Find where the given text appears and provide that cell's center as [x, y] coordinate. 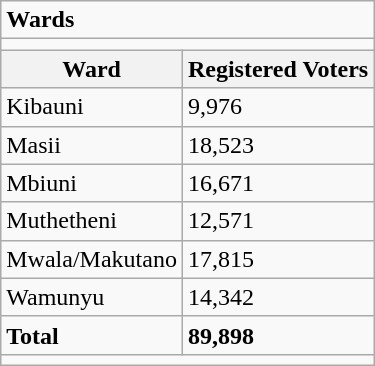
Registered Voters [278, 69]
Kibauni [92, 107]
Muthetheni [92, 221]
9,976 [278, 107]
12,571 [278, 221]
Ward [92, 69]
Total [92, 335]
Wamunyu [92, 297]
Wards [188, 20]
14,342 [278, 297]
89,898 [278, 335]
Masii [92, 145]
Mbiuni [92, 183]
18,523 [278, 145]
16,671 [278, 183]
Mwala/Makutano [92, 259]
17,815 [278, 259]
